Capture the cell that displays the provided text and extract its [X, Y] central coordinate. 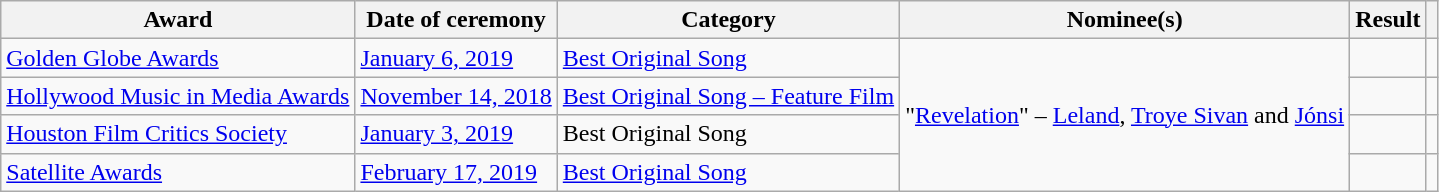
Category [728, 20]
Hollywood Music in Media Awards [178, 96]
January 6, 2019 [456, 58]
Best Original Song – Feature Film [728, 96]
Satellite Awards [178, 172]
Date of ceremony [456, 20]
Houston Film Critics Society [178, 134]
Award [178, 20]
January 3, 2019 [456, 134]
February 17, 2019 [456, 172]
Nominee(s) [1125, 20]
Result [1388, 20]
"Revelation" – Leland, Troye Sivan and Jónsi [1125, 115]
November 14, 2018 [456, 96]
Golden Globe Awards [178, 58]
